Detect which cell encompasses the target text, then output its (X, Y) center coordinate. 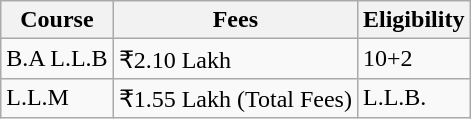
10+2 (413, 59)
Course (57, 20)
L.L.B. (413, 98)
₹2.10 Lakh (235, 59)
L.L.M (57, 98)
Fees (235, 20)
₹1.55 Lakh (Total Fees) (235, 98)
B.A L.L.B (57, 59)
Eligibility (413, 20)
